Pinpoint the cell where the given text exists, returning its [X, Y] midpoint coordinate. 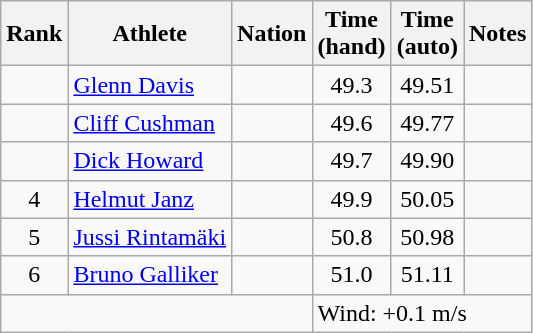
Notes [498, 34]
Bruno Galliker [150, 275]
49.51 [427, 85]
Jussi Rintamäki [150, 237]
49.6 [352, 123]
50.05 [427, 199]
Nation [272, 34]
Wind: +0.1 m/s [422, 313]
5 [34, 237]
Helmut Janz [150, 199]
49.9 [352, 199]
51.11 [427, 275]
Time(hand) [352, 34]
Rank [34, 34]
49.3 [352, 85]
Glenn Davis [150, 85]
51.0 [352, 275]
6 [34, 275]
50.98 [427, 237]
Dick Howard [150, 161]
50.8 [352, 237]
Time(auto) [427, 34]
Athlete [150, 34]
49.77 [427, 123]
49.90 [427, 161]
Cliff Cushman [150, 123]
49.7 [352, 161]
4 [34, 199]
